Return [X, Y] of the center of cell containing provided text 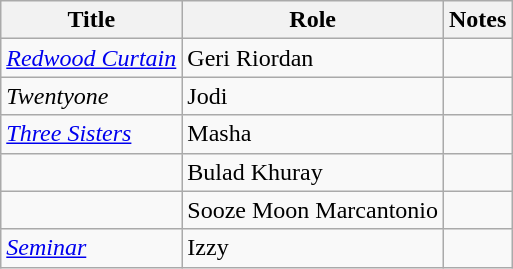
Seminar [92, 248]
Three Sisters [92, 134]
Title [92, 20]
Redwood Curtain [92, 58]
Sooze Moon Marcantonio [313, 210]
Role [313, 20]
Notes [478, 20]
Izzy [313, 248]
Masha [313, 134]
Jodi [313, 96]
Twentyone [92, 96]
Geri Riordan [313, 58]
Bulad Khuray [313, 172]
